Return the (X, Y) coordinate for the center point of the cell that contains the specified text.  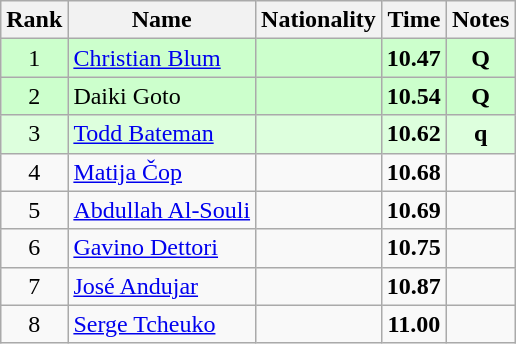
10.69 (414, 210)
Gavino Dettori (162, 248)
3 (34, 134)
Serge Tcheuko (162, 324)
Nationality (319, 20)
Rank (34, 20)
q (480, 134)
Name (162, 20)
7 (34, 286)
Daiki Goto (162, 96)
Notes (480, 20)
8 (34, 324)
10.87 (414, 286)
5 (34, 210)
10.75 (414, 248)
2 (34, 96)
Abdullah Al-Souli (162, 210)
10.47 (414, 58)
José Andujar (162, 286)
10.68 (414, 172)
10.54 (414, 96)
4 (34, 172)
Todd Bateman (162, 134)
Matija Čop (162, 172)
11.00 (414, 324)
Time (414, 20)
Christian Blum (162, 58)
10.62 (414, 134)
1 (34, 58)
6 (34, 248)
